Find where the given text appears and provide that cell's center as [x, y] coordinate. 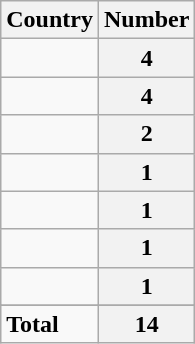
Number [146, 20]
14 [146, 324]
Total [50, 324]
2 [146, 134]
Country [50, 20]
